Provide the [x, y] coordinate of the cell's center where the given text is located.  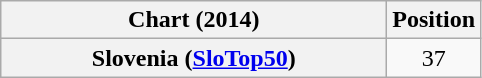
Chart (2014) [194, 20]
Position [434, 20]
Slovenia (SloTop50) [194, 58]
37 [434, 58]
